Scan for the cell matching the given text and deliver its [X, Y] coordinate at center. 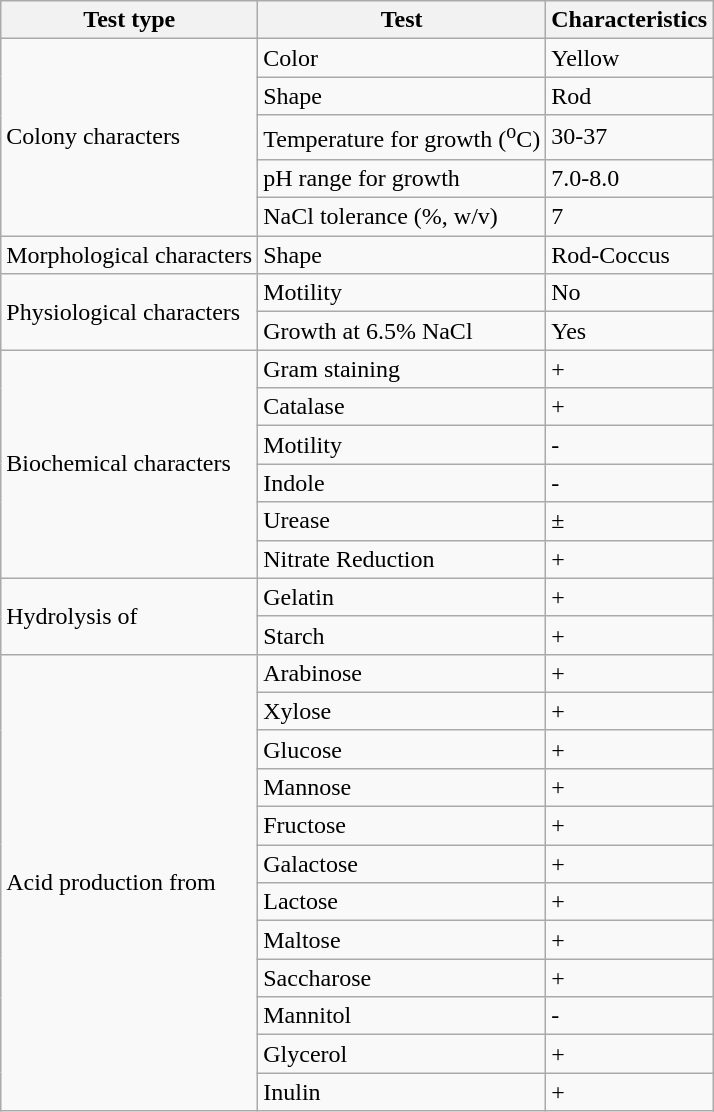
7.0-8.0 [630, 178]
Gelatin [402, 597]
30-37 [630, 138]
Hydrolysis of [130, 616]
Acid production from [130, 882]
7 [630, 217]
Urease [402, 521]
Yellow [630, 58]
Yes [630, 331]
Mannitol [402, 1016]
Morphological characters [130, 255]
Galactose [402, 864]
Fructose [402, 826]
Physiological characters [130, 312]
Catalase [402, 407]
Biochemical characters [130, 464]
Gram staining [402, 369]
Indole [402, 483]
Test type [130, 20]
Rod-Coccus [630, 255]
NaCl tolerance (%, w/v) [402, 217]
Maltose [402, 940]
Saccharose [402, 978]
pH range for growth [402, 178]
Xylose [402, 711]
Growth at 6.5% NaCl [402, 331]
Rod [630, 96]
Inulin [402, 1092]
Characteristics [630, 20]
Arabinose [402, 673]
Temperature for growth (oC) [402, 138]
Glycerol [402, 1054]
No [630, 293]
Test [402, 20]
Lactose [402, 902]
Starch [402, 635]
Color [402, 58]
Mannose [402, 787]
Glucose [402, 749]
± [630, 521]
Nitrate Reduction [402, 559]
Colony characters [130, 138]
